Capture the cell that displays the provided text and extract its [x, y] central coordinate. 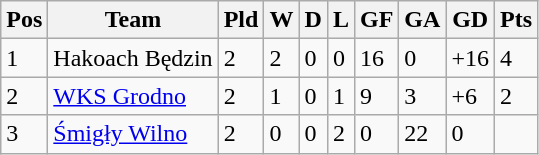
+16 [470, 58]
Pld [241, 20]
W [282, 20]
GA [422, 20]
GD [470, 20]
+6 [470, 96]
Hakoach Będzin [133, 58]
L [340, 20]
Pos [24, 20]
16 [376, 58]
9 [376, 96]
D [313, 20]
WKS Grodno [133, 96]
4 [516, 58]
GF [376, 20]
22 [422, 134]
Śmigły Wilno [133, 134]
Pts [516, 20]
Team [133, 20]
